Return (X, Y) of the center of cell containing provided text 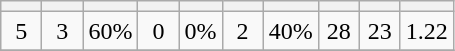
28 (338, 31)
2 (242, 31)
5 (22, 31)
60% (110, 31)
0 (158, 31)
1.22 (426, 31)
3 (62, 31)
40% (290, 31)
0% (200, 31)
23 (380, 31)
